Identify which cell holds the provided text, then report its [X, Y] central coordinate. 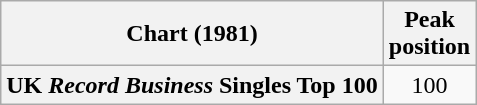
UK Record Business Singles Top 100 [192, 85]
Chart (1981) [192, 34]
Peakposition [429, 34]
100 [429, 85]
